Determine the (X, Y) coordinate at the center of the cell enclosing the given text.  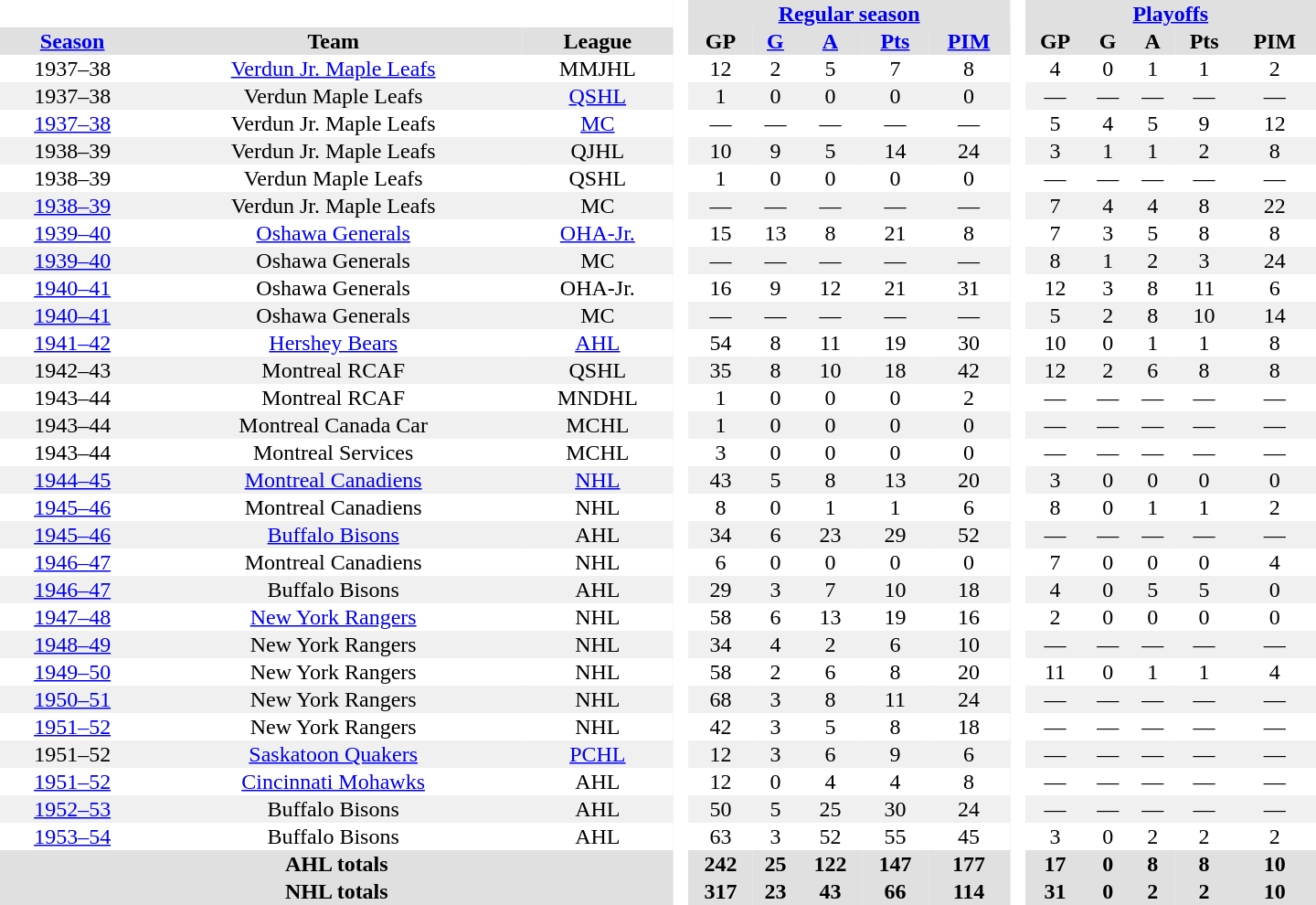
1948–49 (72, 644)
League (598, 41)
Cincinnati Mohawks (333, 782)
15 (720, 233)
1953–54 (72, 836)
Hershey Bears (333, 343)
1942–43 (72, 370)
55 (896, 836)
177 (969, 864)
68 (720, 699)
17 (1056, 864)
317 (720, 891)
35 (720, 370)
1952–53 (72, 809)
Montreal Canada Car (333, 425)
54 (720, 343)
1950–51 (72, 699)
147 (896, 864)
MNDHL (598, 398)
QJHL (598, 151)
NHL totals (336, 891)
242 (720, 864)
Montreal Services (333, 452)
AHL totals (336, 864)
Regular season (849, 14)
1947–48 (72, 617)
PCHL (598, 754)
63 (720, 836)
50 (720, 809)
22 (1274, 206)
114 (969, 891)
MMJHL (598, 69)
1941–42 (72, 343)
122 (830, 864)
66 (896, 891)
1949–50 (72, 672)
45 (969, 836)
1944–45 (72, 480)
Playoffs (1171, 14)
Team (333, 41)
Season (72, 41)
Saskatoon Quakers (333, 754)
